Extract the (X, Y) coordinate from the center of the cell holding the provided text.  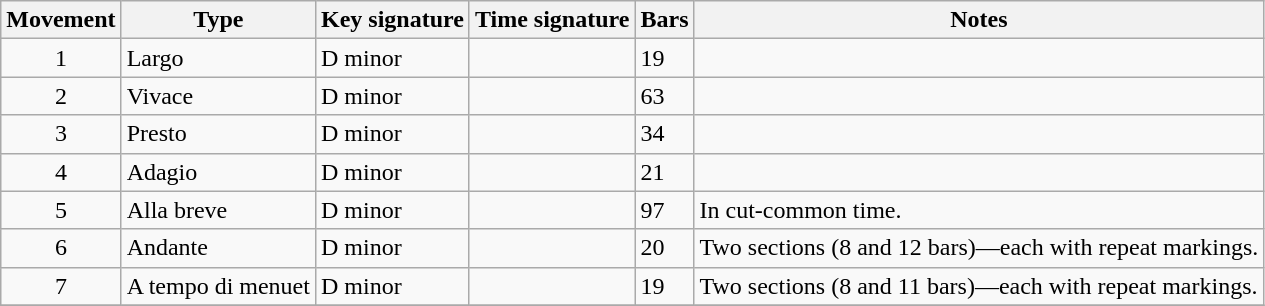
1 (61, 58)
20 (664, 248)
3 (61, 134)
Key signature (392, 20)
Bars (664, 20)
A tempo di menuet (218, 286)
Presto (218, 134)
Vivace (218, 96)
7 (61, 286)
Andante (218, 248)
63 (664, 96)
Notes (979, 20)
34 (664, 134)
6 (61, 248)
Two sections (8 and 12 bars)—each with repeat markings. (979, 248)
Two sections (8 and 11 bars)—each with repeat markings. (979, 286)
21 (664, 172)
5 (61, 210)
2 (61, 96)
4 (61, 172)
Movement (61, 20)
Alla breve (218, 210)
Adagio (218, 172)
97 (664, 210)
Time signature (552, 20)
Largo (218, 58)
Type (218, 20)
In cut-common time. (979, 210)
